Capture the cell that displays the provided text and extract its [x, y] central coordinate. 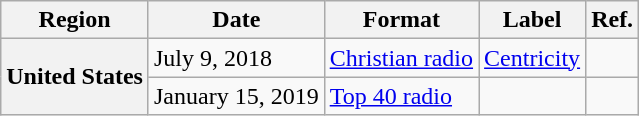
January 15, 2019 [236, 96]
United States [75, 77]
July 9, 2018 [236, 58]
Region [75, 20]
Format [401, 20]
Christian radio [401, 58]
Centricity [532, 58]
Date [236, 20]
Top 40 radio [401, 96]
Ref. [612, 20]
Label [532, 20]
